Scan for the cell matching the given text and deliver its (x, y) coordinate at center. 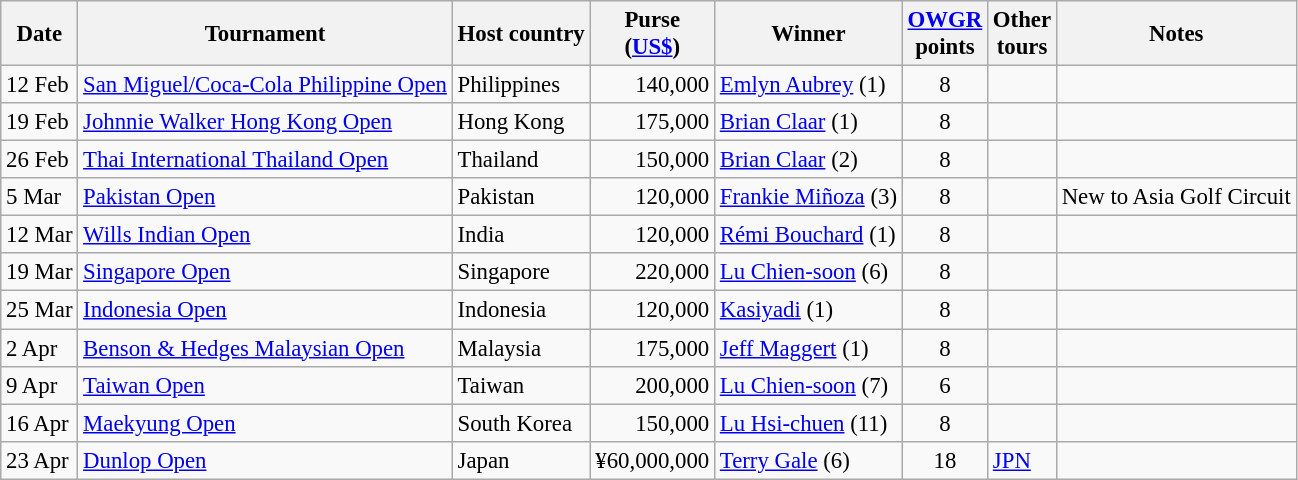
Thailand (521, 160)
Malaysia (521, 348)
Host country (521, 34)
Dunlop Open (265, 460)
Lu Chien-soon (6) (809, 273)
Indonesia (521, 310)
Notes (1176, 34)
¥60,000,000 (652, 460)
26 Feb (40, 160)
Thai International Thailand Open (265, 160)
Lu Chien-soon (7) (809, 385)
Brian Claar (1) (809, 122)
12 Mar (40, 235)
140,000 (652, 85)
Kasiyadi (1) (809, 310)
Taiwan (521, 385)
12 Feb (40, 85)
Pakistan (521, 197)
Date (40, 34)
Brian Claar (2) (809, 160)
Winner (809, 34)
220,000 (652, 273)
Benson & Hedges Malaysian Open (265, 348)
18 (944, 460)
Pakistan Open (265, 197)
Lu Hsi-chuen (11) (809, 423)
South Korea (521, 423)
19 Feb (40, 122)
6 (944, 385)
Philippines (521, 85)
Frankie Miñoza (3) (809, 197)
200,000 (652, 385)
Johnnie Walker Hong Kong Open (265, 122)
9 Apr (40, 385)
New to Asia Golf Circuit (1176, 197)
Maekyung Open (265, 423)
Indonesia Open (265, 310)
Terry Gale (6) (809, 460)
Tournament (265, 34)
San Miguel/Coca-Cola Philippine Open (265, 85)
19 Mar (40, 273)
Taiwan Open (265, 385)
25 Mar (40, 310)
Japan (521, 460)
JPN (1022, 460)
Wills Indian Open (265, 235)
India (521, 235)
Hong Kong (521, 122)
Singapore Open (265, 273)
5 Mar (40, 197)
Singapore (521, 273)
16 Apr (40, 423)
OWGRpoints (944, 34)
Rémi Bouchard (1) (809, 235)
Purse(US$) (652, 34)
Jeff Maggert (1) (809, 348)
23 Apr (40, 460)
Emlyn Aubrey (1) (809, 85)
Othertours (1022, 34)
2 Apr (40, 348)
